Return the (x, y) coordinate for the center point of the cell that contains the specified text.  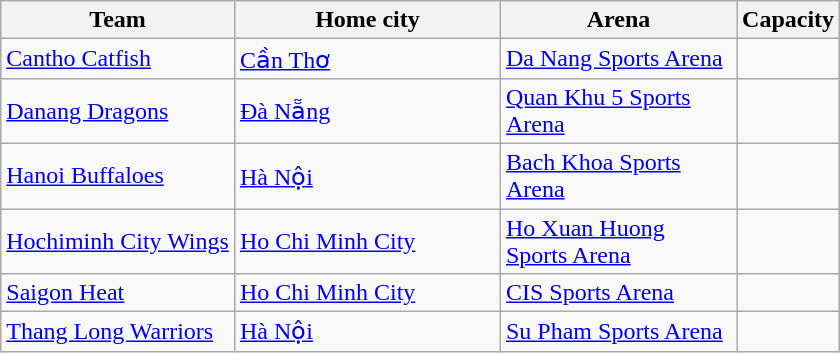
Quan Khu 5 Sports Arena (618, 110)
Saigon Heat (118, 293)
Cantho Catfish (118, 59)
Ho Xuan Huong Sports Arena (618, 240)
Hanoi Buffaloes (118, 176)
Bach Khoa Sports Arena (618, 176)
Hochiminh City Wings (118, 240)
CIS Sports Arena (618, 293)
Đà Nẵng (367, 110)
Danang Dragons (118, 110)
Thang Long Warriors (118, 332)
Cần Thơ (367, 59)
Capacity (788, 20)
Su Pham Sports Arena (618, 332)
Team (118, 20)
Home city (367, 20)
Arena (618, 20)
Da Nang Sports Arena (618, 59)
